Pinpoint the cell where the given text exists, returning its [x, y] midpoint coordinate. 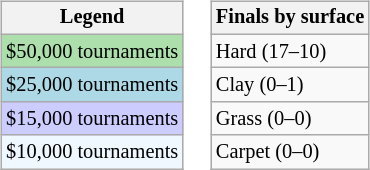
$50,000 tournaments [92, 51]
Finals by surface [290, 18]
$25,000 tournaments [92, 85]
$10,000 tournaments [92, 152]
$15,000 tournaments [92, 119]
Carpet (0–0) [290, 152]
Hard (17–10) [290, 51]
Grass (0–0) [290, 119]
Legend [92, 18]
Clay (0–1) [290, 85]
